Locate the cell with the specified text and output its [X, Y] center coordinate. 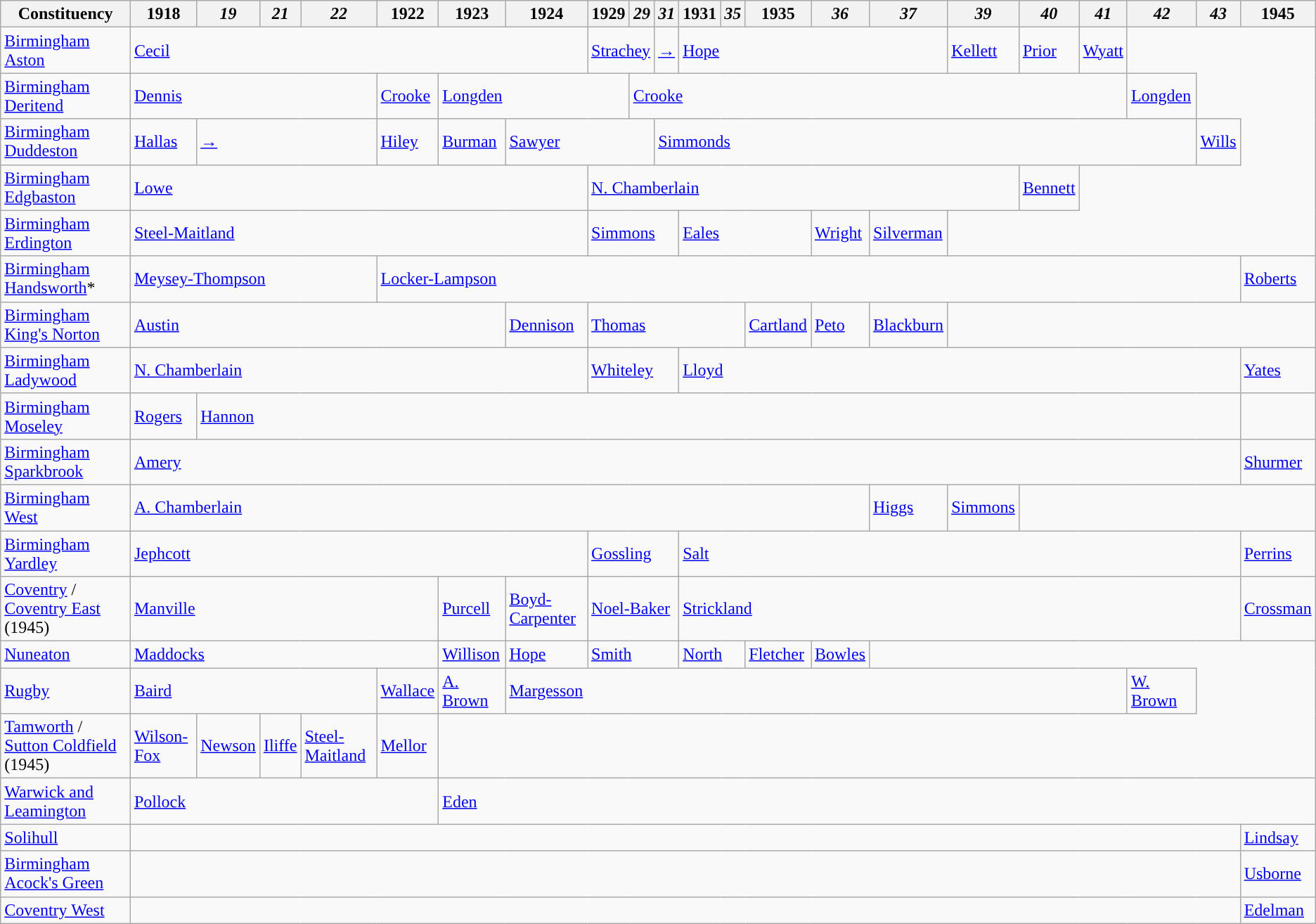
Wallace [408, 691]
Birmingham Deritend [66, 96]
Lindsay [1278, 838]
Silverman [908, 233]
Birmingham Yardley [66, 553]
Lloyd [960, 370]
Strachey [621, 51]
Birmingham Aston [66, 51]
22 [339, 14]
Peto [841, 325]
19 [228, 14]
Birmingham Ladywood [66, 370]
Newson [228, 746]
Smith [633, 655]
31 [666, 14]
Bowles [841, 655]
North [712, 655]
Boyd-Carpenter [547, 609]
Wyatt [1103, 51]
Jephcott [359, 553]
Willison [472, 655]
Solihull [66, 838]
Gossling [633, 553]
Nuneaton [66, 655]
Birmingham Moseley [66, 416]
1922 [408, 14]
Hallas [163, 142]
Kellett [983, 51]
37 [908, 14]
Rogers [163, 416]
Prior [1049, 51]
Yates [1278, 370]
43 [1218, 14]
29 [641, 14]
Austin [318, 325]
Pollock [284, 802]
Birmingham King's Norton [66, 325]
Wilson-Fox [163, 746]
Margesson [816, 691]
1929 [609, 14]
Burman [472, 142]
Meysey-Thompson [253, 278]
Coventry / Coventry East (1945) [66, 609]
40 [1049, 14]
Thomas [666, 325]
1918 [163, 14]
Constituency [66, 14]
Coventry West [66, 910]
Wills [1218, 142]
Fletcher [778, 655]
Purcell [472, 609]
Shurmer [1278, 461]
41 [1103, 14]
Higgs [908, 508]
Iliffe [280, 746]
Birmingham Sparkbrook [66, 461]
Simmonds [925, 142]
39 [983, 14]
Birmingham Erdington [66, 233]
Eales [745, 233]
Rugby [66, 691]
Wright [841, 233]
Eden [877, 802]
Crossman [1278, 609]
Cecil [359, 51]
36 [841, 14]
Warwick and Leamington [66, 802]
42 [1161, 14]
Maddocks [284, 655]
Birmingham West [66, 508]
Lowe [359, 187]
Sawyer [580, 142]
1923 [472, 14]
21 [280, 14]
A. Chamberlain [499, 508]
Dennis [253, 96]
Mellor [408, 746]
Birmingham Acock's Green [66, 873]
1924 [547, 14]
Cartland [778, 325]
Manville [284, 609]
1945 [1278, 14]
1931 [700, 14]
Locker-Lampson [808, 278]
Hannon [718, 416]
Birmingham Handsworth* [66, 278]
1935 [778, 14]
A. Brown [472, 691]
Amery [685, 461]
Baird [253, 691]
Noel-Baker [633, 609]
W. Brown [1161, 691]
Birmingham Edgbaston [66, 187]
Strickland [960, 609]
Tamworth / Sutton Coldfield (1945) [66, 746]
Birmingham Duddeston [66, 142]
Dennison [547, 325]
Bennett [1049, 187]
Blackburn [908, 325]
Roberts [1278, 278]
Edelman [1278, 910]
Salt [960, 553]
Usborne [1278, 873]
Whiteley [633, 370]
Perrins [1278, 553]
35 [733, 14]
Hiley [408, 142]
